Identify which cell holds the provided text, then report its (x, y) central coordinate. 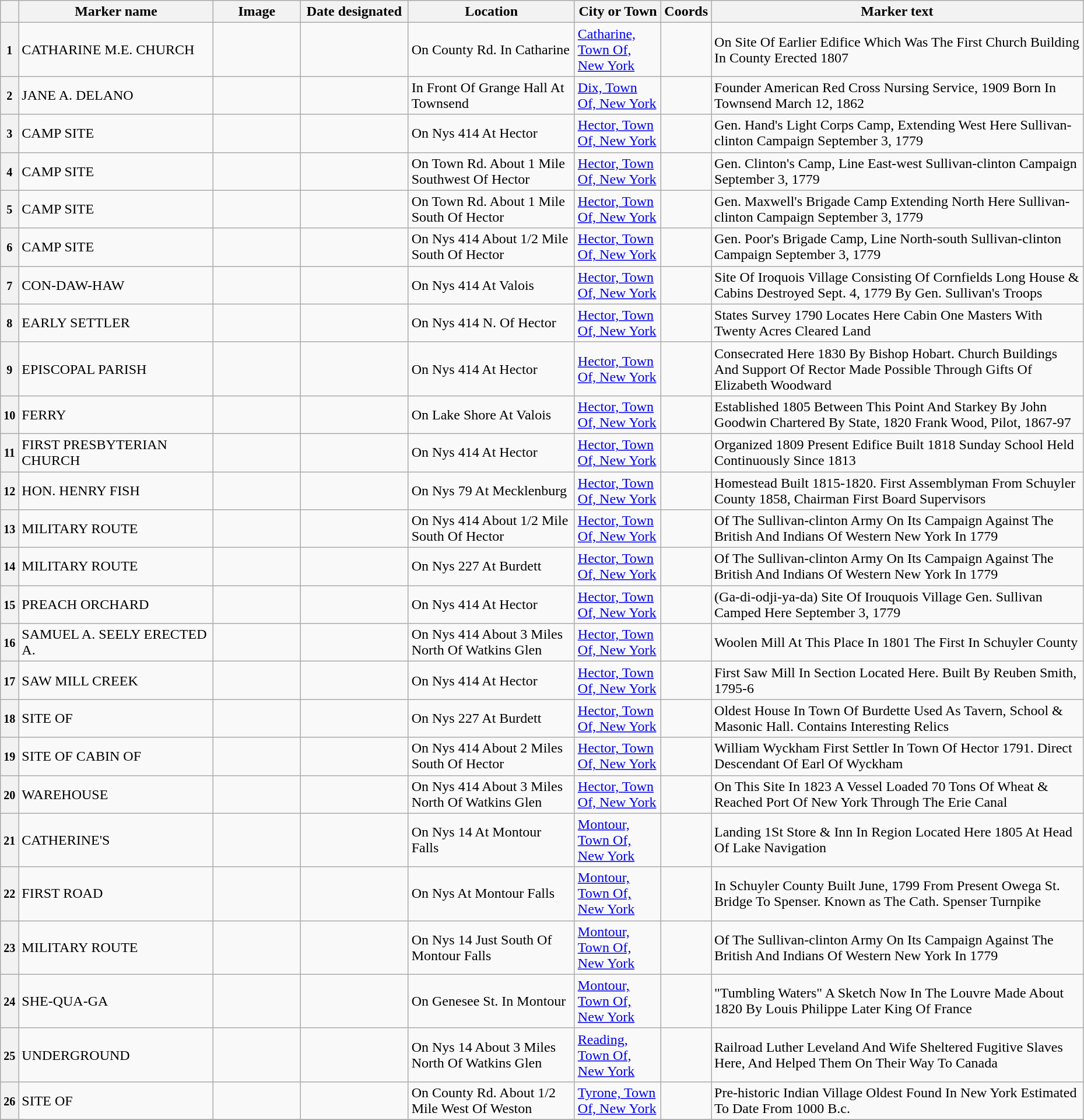
SAMUEL A. SEELY ERECTED A. (116, 643)
On Nys 14 At Montour Falls (491, 840)
10 (9, 414)
Gen. Poor's Brigade Camp, Line North-south Sullivan-clinton Campaign September 3, 1779 (897, 247)
Tyrone, Town Of, New York (618, 1100)
SITE OF CABIN OF (116, 756)
EARLY SETTLER (116, 323)
7 (9, 285)
11 (9, 453)
JANE A. DELANO (116, 96)
Consecrated Here 1830 By Bishop Hobart. Church Buildings And Support Of Rector Made Possible Through Gifts Of Elizabeth Woodward (897, 369)
Railroad Luther Leveland And Wife Sheltered Fugitive Slaves Here, And Helped Them On Their Way To Canada (897, 1055)
6 (9, 247)
On Nys 14 Just South Of Montour Falls (491, 947)
On Lake Shore At Valois (491, 414)
CATHARINE M.E. CHURCH (116, 50)
WAREHOUSE (116, 794)
Gen. Clinton's Camp, Line East-west Sullivan-clinton Campaign September 3, 1779 (897, 171)
Date designated (354, 12)
CON-DAW-HAW (116, 285)
23 (9, 947)
On Nys 14 About 3 Miles North Of Watkins Glen (491, 1055)
HON. HENRY FISH (116, 490)
5 (9, 209)
FIRST PRESBYTERIAN CHURCH (116, 453)
14 (9, 567)
9 (9, 369)
"Tumbling Waters" A Sketch Now In The Louvre Made About 1820 By Louis Philippe Later King Of France (897, 1001)
In Front Of Grange Hall At Townsend (491, 96)
Organized 1809 Present Edifice Built 1818 Sunday School Held Continuously Since 1813 (897, 453)
UNDERGROUND (116, 1055)
Gen. Hand's Light Corps Camp, Extending West Here Sullivan-clinton Campaign September 3, 1779 (897, 133)
2 (9, 96)
Marker name (116, 12)
18 (9, 719)
21 (9, 840)
On Town Rd. About 1 Mile Southwest Of Hector (491, 171)
On County Rd. In Catharine (491, 50)
Coords (686, 12)
19 (9, 756)
Established 1805 Between This Point And Starkey By John Goodwin Chartered By State, 1820 Frank Wood, Pilot, 1867-97 (897, 414)
SHE-QUA-GA (116, 1001)
4 (9, 171)
Oldest House In Town Of Burdette Used As Tavern, School & Masonic Hall. Contains Interesting Relics (897, 719)
13 (9, 528)
Homestead Built 1815-1820. First Assemblyman From Schuyler County 1858, Chairman First Board Supervisors (897, 490)
EPISCOPAL PARISH (116, 369)
3 (9, 133)
Site Of Iroquois Village Consisting Of Cornfields Long House & Cabins Destroyed Sept. 4, 1779 By Gen. Sullivan's Troops (897, 285)
16 (9, 643)
26 (9, 1100)
On Nys 79 At Mecklenburg (491, 490)
On Nys 414 N. Of Hector (491, 323)
William Wyckham First Settler In Town Of Hector 1791. Direct Descendant Of Earl Of Wyckham (897, 756)
On Nys 414 About 2 Miles South Of Hector (491, 756)
12 (9, 490)
Dix, Town Of, New York (618, 96)
Pre-historic Indian Village Oldest Found In New York Estimated To Date From 1000 B.c. (897, 1100)
22 (9, 894)
City or Town (618, 12)
FIRST ROAD (116, 894)
Catharine, Town Of, New York (618, 50)
Woolen Mill At This Place In 1801 The First In Schuyler County (897, 643)
SAW MILL CREEK (116, 680)
Location (491, 12)
1 (9, 50)
(Ga-di-odji-ya-da) Site Of Irouquois Village Gen. Sullivan Camped Here September 3, 1779 (897, 604)
Image (257, 12)
PREACH ORCHARD (116, 604)
On Site Of Earlier Edifice Which Was The First Church Building In County Erected 1807 (897, 50)
17 (9, 680)
FERRY (116, 414)
Marker text (897, 12)
On County Rd. About 1/2 Mile West Of Weston (491, 1100)
Founder American Red Cross Nursing Service, 1909 Born In Townsend March 12, 1862 (897, 96)
On This Site In 1823 A Vessel Loaded 70 Tons Of Wheat & Reached Port Of New York Through The Erie Canal (897, 794)
8 (9, 323)
On Genesee St. In Montour (491, 1001)
20 (9, 794)
States Survey 1790 Locates Here Cabin One Masters With Twenty Acres Cleared Land (897, 323)
25 (9, 1055)
Reading, Town Of, New York (618, 1055)
Gen. Maxwell's Brigade Camp Extending North Here Sullivan-clinton Campaign September 3, 1779 (897, 209)
CATHERINE'S (116, 840)
On Nys 414 At Valois (491, 285)
15 (9, 604)
On Nys At Montour Falls (491, 894)
On Town Rd. About 1 Mile South Of Hector (491, 209)
24 (9, 1001)
Landing 1St Store & Inn In Region Located Here 1805 At Head Of Lake Navigation (897, 840)
In Schuyler County Built June, 1799 From Present Owega St. Bridge To Spenser. Known as The Cath. Spenser Turnpike (897, 894)
First Saw Mill In Section Located Here. Built By Reuben Smith, 1795-6 (897, 680)
